Scan for the cell matching the given text and deliver its (x, y) coordinate at center. 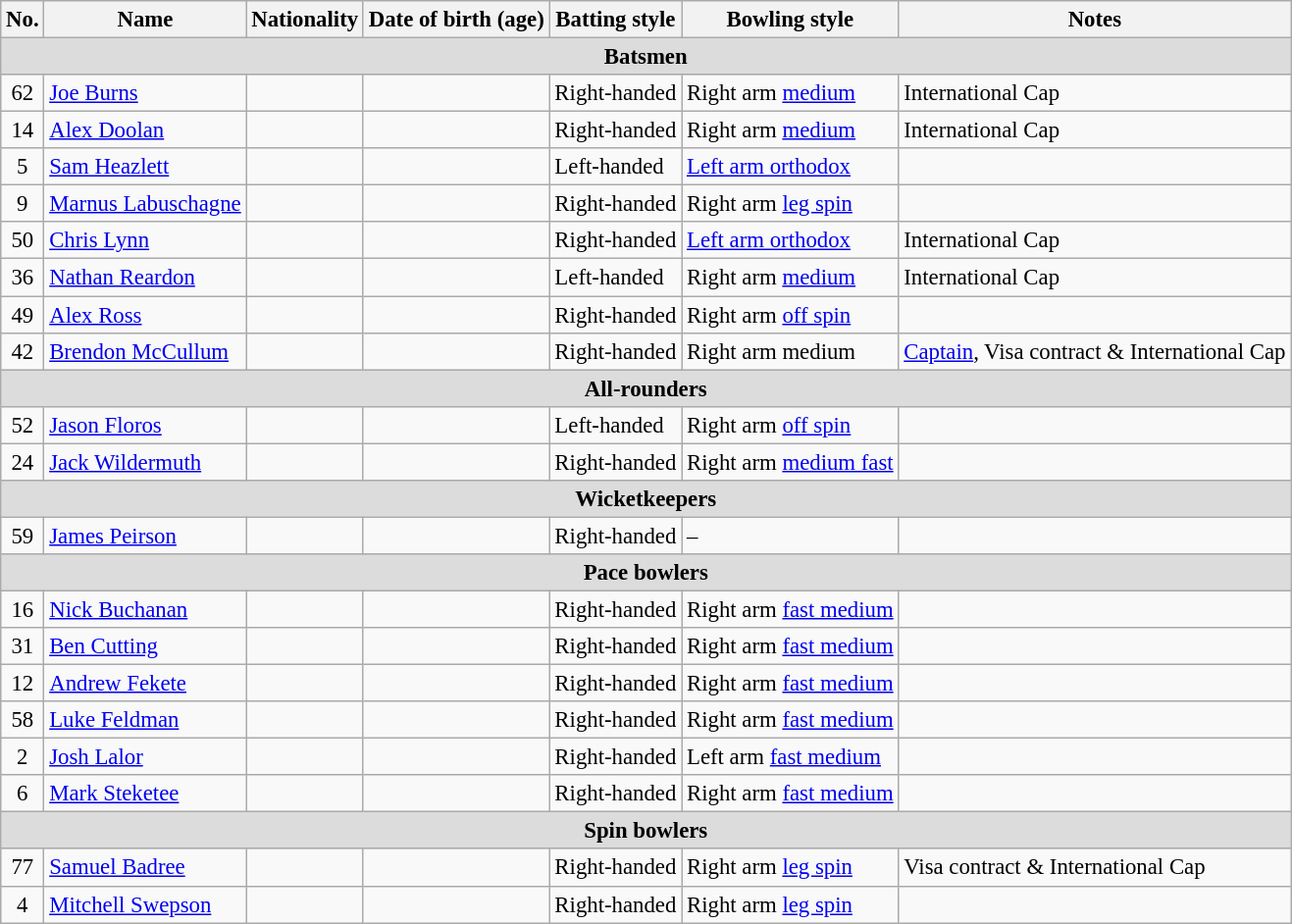
Ben Cutting (145, 646)
Nick Buchanan (145, 609)
All-rounders (646, 388)
Mark Steketee (145, 794)
Mitchell Swepson (145, 904)
31 (23, 646)
42 (23, 351)
Captain, Visa contract & International Cap (1095, 351)
14 (23, 130)
Chris Lynn (145, 240)
52 (23, 425)
Date of birth (age) (456, 20)
Spin bowlers (646, 831)
Jason Floros (145, 425)
Luke Feldman (145, 720)
50 (23, 240)
Wicketkeepers (646, 499)
Nathan Reardon (145, 278)
12 (23, 684)
Alex Ross (145, 315)
Brendon McCullum (145, 351)
Name (145, 20)
Batting style (616, 20)
Left arm fast medium (791, 757)
49 (23, 315)
No. (23, 20)
Nationality (304, 20)
Visa contract & International Cap (1095, 868)
5 (23, 167)
Right arm medium fast (791, 462)
9 (23, 204)
Alex Doolan (145, 130)
62 (23, 93)
Andrew Fekete (145, 684)
4 (23, 904)
Jack Wildermuth (145, 462)
Samuel Badree (145, 868)
Batsmen (646, 57)
16 (23, 609)
58 (23, 720)
Josh Lalor (145, 757)
59 (23, 536)
2 (23, 757)
Pace bowlers (646, 573)
James Peirson (145, 536)
24 (23, 462)
Joe Burns (145, 93)
Notes (1095, 20)
Sam Heazlett (145, 167)
77 (23, 868)
Marnus Labuschagne (145, 204)
36 (23, 278)
6 (23, 794)
– (791, 536)
Bowling style (791, 20)
